Capture the cell that displays the provided text and extract its (X, Y) central coordinate. 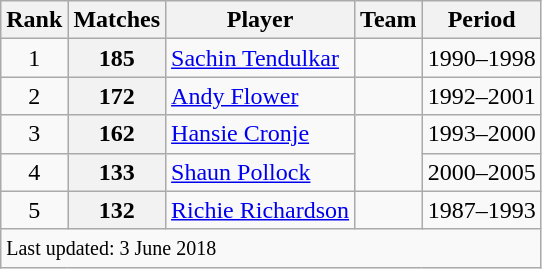
1 (34, 58)
1993–2000 (482, 134)
1990–1998 (482, 58)
Team (389, 20)
5 (34, 210)
2 (34, 96)
133 (117, 172)
2000–2005 (482, 172)
Last updated: 3 June 2018 (271, 248)
Player (260, 20)
4 (34, 172)
132 (117, 210)
3 (34, 134)
Shaun Pollock (260, 172)
172 (117, 96)
Andy Flower (260, 96)
Matches (117, 20)
Rank (34, 20)
1987–1993 (482, 210)
Sachin Tendulkar (260, 58)
1992–2001 (482, 96)
Richie Richardson (260, 210)
162 (117, 134)
Hansie Cronje (260, 134)
185 (117, 58)
Period (482, 20)
